Provide the [X, Y] coordinate of the cell's center where the given text is located.  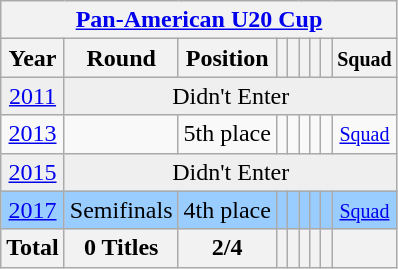
4th place [227, 210]
2/4 [227, 248]
Semifinals [121, 210]
2017 [33, 210]
Round [121, 58]
2011 [33, 96]
Total [33, 248]
0 Titles [121, 248]
2015 [33, 172]
Year [33, 58]
2013 [33, 134]
Position [227, 58]
5th place [227, 134]
Pan-American U20 Cup [199, 20]
